Return [X, Y] of the center of cell containing provided text 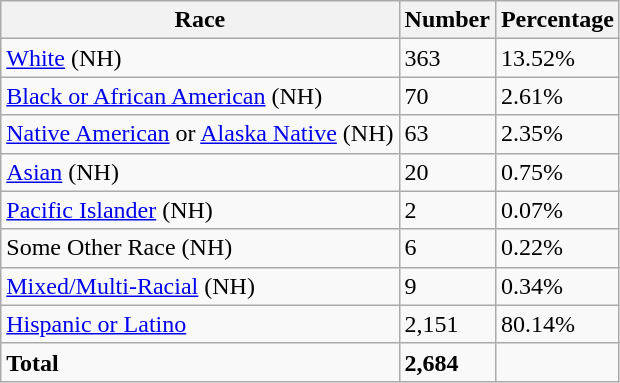
Pacific Islander (NH) [200, 210]
6 [447, 248]
Asian (NH) [200, 172]
Percentage [557, 20]
70 [447, 96]
Race [200, 20]
2 [447, 210]
20 [447, 172]
Hispanic or Latino [200, 324]
63 [447, 134]
2.61% [557, 96]
80.14% [557, 324]
0.34% [557, 286]
Some Other Race (NH) [200, 248]
0.75% [557, 172]
363 [447, 58]
Black or African American (NH) [200, 96]
White (NH) [200, 58]
Total [200, 362]
2,684 [447, 362]
Native American or Alaska Native (NH) [200, 134]
0.07% [557, 210]
Number [447, 20]
2.35% [557, 134]
2,151 [447, 324]
Mixed/Multi-Racial (NH) [200, 286]
0.22% [557, 248]
13.52% [557, 58]
9 [447, 286]
